Locate the cell with the specified text and output its (x, y) center coordinate. 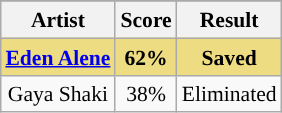
Score (146, 20)
Saved (230, 56)
Eliminated (230, 94)
62% (146, 56)
Result (230, 20)
38% (146, 94)
Eden Alene (58, 56)
Artist (58, 20)
Gaya Shaki (58, 94)
